Identify which cell holds the provided text, then report its (X, Y) central coordinate. 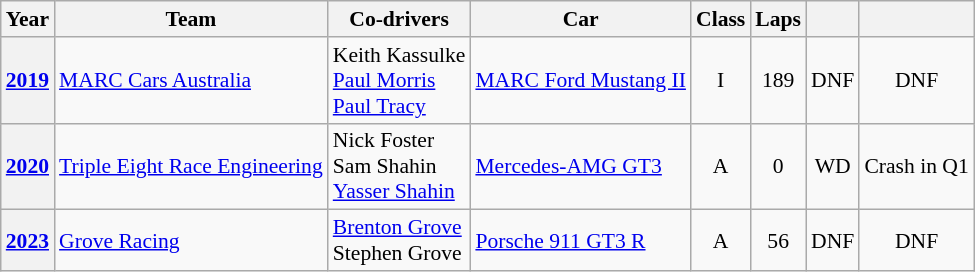
Year (28, 19)
Porsche 911 GT3 R (580, 240)
0 (778, 166)
WD (832, 166)
Mercedes-AMG GT3 (580, 166)
56 (778, 240)
Keith Kassulke Paul Morris Paul Tracy (400, 80)
Nick Foster Sam Shahin Yasser Shahin (400, 166)
Class (720, 19)
MARC Cars Australia (191, 80)
2019 (28, 80)
Laps (778, 19)
189 (778, 80)
Triple Eight Race Engineering (191, 166)
MARC Ford Mustang II (580, 80)
Car (580, 19)
Team (191, 19)
2020 (28, 166)
2023 (28, 240)
Co-drivers (400, 19)
Grove Racing (191, 240)
Crash in Q1 (916, 166)
I (720, 80)
Brenton Grove Stephen Grove (400, 240)
